Search for the cell housing the specified text and yield its (x, y) center coordinate. 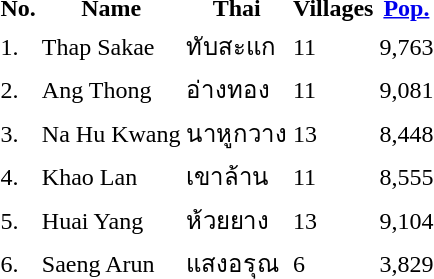
Na Hu Kwang (111, 133)
Ang Thong (111, 90)
Khao Lan (111, 176)
Huai Yang (111, 220)
ทับสะแก (237, 46)
เขาล้าน (237, 176)
นาหูกวาง (237, 133)
Thap Sakae (111, 46)
ห้วยยาง (237, 220)
อ่างทอง (237, 90)
